Determine the (X, Y) coordinate at the center of the cell enclosing the given text.  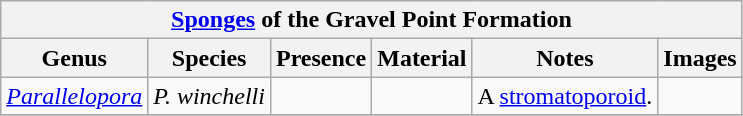
Sponges of the Gravel Point Formation (372, 20)
Images (700, 58)
Genus (74, 58)
Species (210, 58)
Notes (565, 58)
Material (422, 58)
A stromatoporoid. (565, 96)
Presence (320, 58)
P. winchelli (210, 96)
Parallelopora (74, 96)
